Locate the cell with the specified text and output its [X, Y] center coordinate. 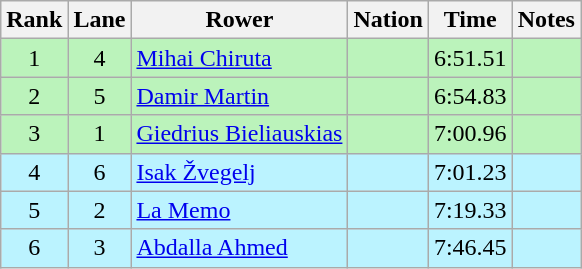
7:00.96 [470, 134]
Lane [100, 20]
Rank [34, 20]
Giedrius Bieliauskias [240, 134]
6:51.51 [470, 58]
6:54.83 [470, 96]
7:19.33 [470, 210]
Damir Martin [240, 96]
7:01.23 [470, 172]
La Memo [240, 210]
Nation [388, 20]
Time [470, 20]
Rower [240, 20]
Isak Žvegelj [240, 172]
7:46.45 [470, 248]
Mihai Chiruta [240, 58]
Abdalla Ahmed [240, 248]
Notes [546, 20]
